Extract the [X, Y] coordinate from the center of the cell holding the provided text.  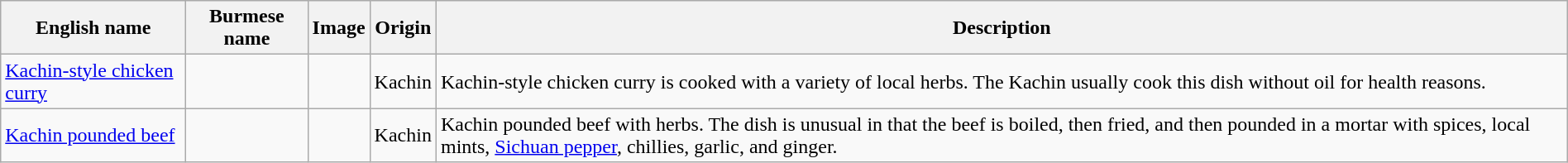
Kachin-style chicken curry is cooked with a variety of local herbs. The Kachin usually cook this dish without oil for health reasons. [1002, 81]
Kachin-style chicken curry [93, 81]
Image [339, 28]
Description [1002, 28]
English name [93, 28]
Burmese name [246, 28]
Origin [403, 28]
Kachin pounded beef [93, 136]
